Provide the [x, y] coordinate of the cell's center where the given text is located.  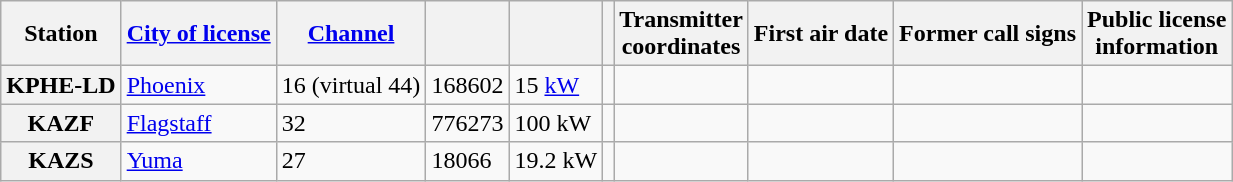
32 [351, 123]
First air date [820, 34]
KAZS [61, 161]
Public licenseinformation [1157, 34]
Phoenix [198, 85]
Yuma [198, 161]
KAZF [61, 123]
KPHE-LD [61, 85]
Station [61, 34]
776273 [468, 123]
16 (virtual 44) [351, 85]
Former call signs [988, 34]
18066 [468, 161]
27 [351, 161]
Transmittercoordinates [682, 34]
100 kW [556, 123]
19.2 kW [556, 161]
City of license [198, 34]
Flagstaff [198, 123]
168602 [468, 85]
15 kW [556, 85]
Channel [351, 34]
